Return the [x, y] coordinate for the center point of the cell that contains the specified text.  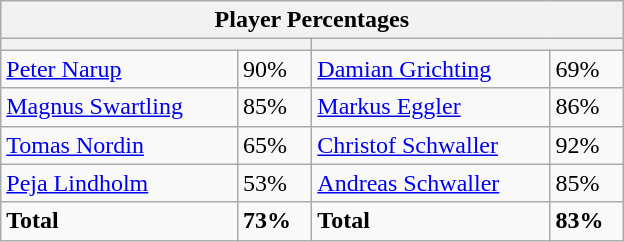
Andreas Schwaller [431, 183]
83% [586, 221]
Christof Schwaller [431, 145]
86% [586, 107]
Damian Grichting [431, 69]
65% [274, 145]
Markus Eggler [431, 107]
73% [274, 221]
69% [586, 69]
Peja Lindholm [120, 183]
90% [274, 69]
Magnus Swartling [120, 107]
92% [586, 145]
Tomas Nordin [120, 145]
Player Percentages [312, 20]
53% [274, 183]
Peter Narup [120, 69]
